Return the [X, Y] coordinate for the center point of the cell that contains the specified text.  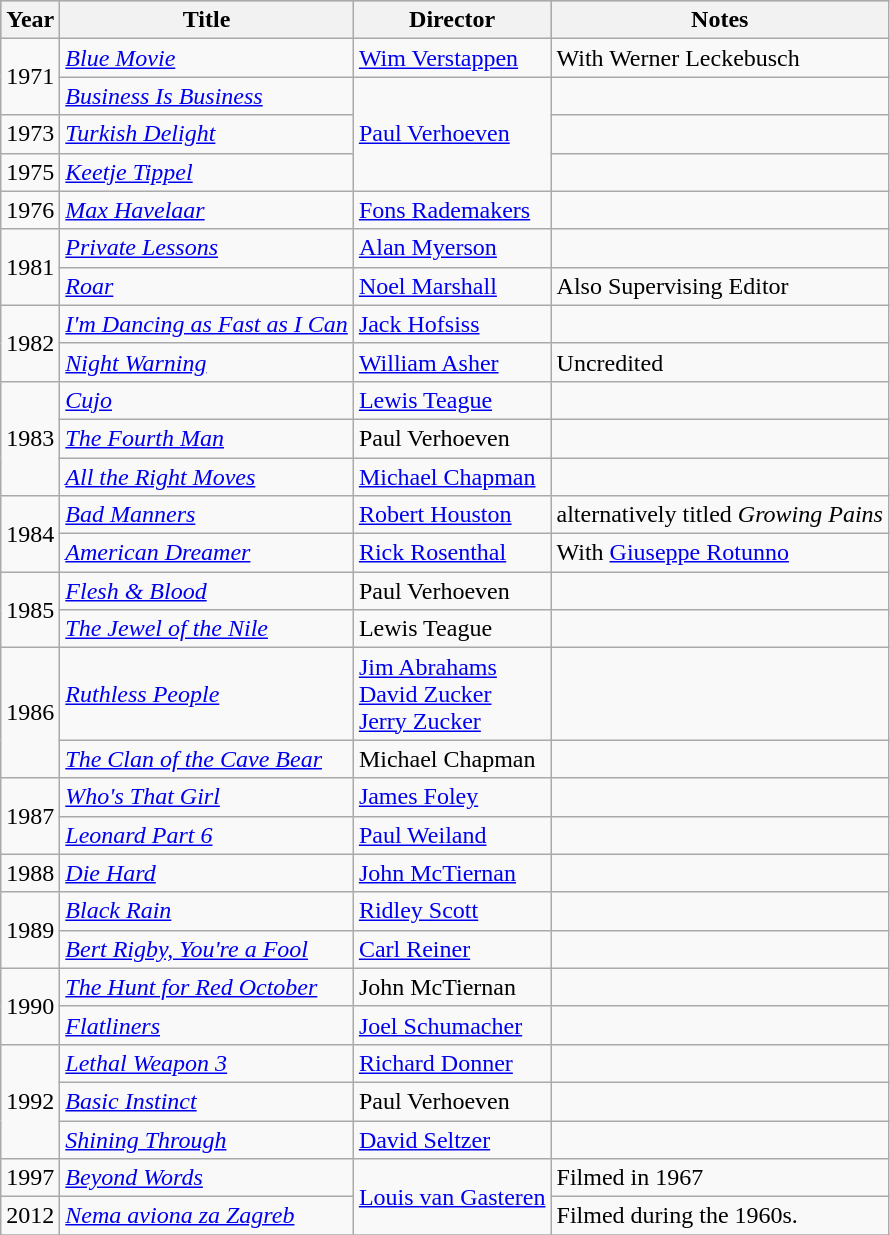
Fons Rademakers [452, 210]
Beyond Words [207, 1178]
Also Supervising Editor [720, 286]
Keetje Tippel [207, 172]
Nema aviona za Zagreb [207, 1216]
Uncredited [720, 362]
Filmed during the 1960s. [720, 1216]
Who's That Girl [207, 797]
Roar [207, 286]
1986 [30, 713]
Ridley Scott [452, 911]
Joel Schumacher [452, 1025]
1971 [30, 77]
Louis van Gasteren [452, 1197]
2012 [30, 1216]
1984 [30, 534]
Night Warning [207, 362]
Leonard Part 6 [207, 835]
Bad Manners [207, 515]
Jack Hofsiss [452, 324]
Basic Instinct [207, 1101]
With Werner Leckebusch [720, 58]
Filmed in 1967 [720, 1178]
I'm Dancing as Fast as I Can [207, 324]
1985 [30, 610]
American Dreamer [207, 553]
The Clan of the Cave Bear [207, 759]
Business Is Business [207, 96]
Title [207, 20]
alternatively titled Growing Pains [720, 515]
1997 [30, 1178]
Max Havelaar [207, 210]
Shining Through [207, 1139]
Flesh & Blood [207, 591]
The Fourth Man [207, 438]
Alan Myerson [452, 248]
Black Rain [207, 911]
James Foley [452, 797]
1981 [30, 267]
William Asher [452, 362]
1989 [30, 930]
The Hunt for Red October [207, 987]
Lethal Weapon 3 [207, 1063]
Cujo [207, 400]
Die Hard [207, 873]
David Seltzer [452, 1139]
The Jewel of the Nile [207, 629]
Notes [720, 20]
1987 [30, 816]
Paul Weiland [452, 835]
Bert Rigby, You're a Fool [207, 949]
1990 [30, 1006]
Director [452, 20]
Richard Donner [452, 1063]
Blue Movie [207, 58]
With Giuseppe Rotunno [720, 553]
Robert Houston [452, 515]
1976 [30, 210]
1975 [30, 172]
Year [30, 20]
All the Right Moves [207, 477]
1988 [30, 873]
Jim AbrahamsDavid ZuckerJerry Zucker [452, 694]
Noel Marshall [452, 286]
1992 [30, 1101]
Flatliners [207, 1025]
1973 [30, 134]
1982 [30, 343]
Turkish Delight [207, 134]
Carl Reiner [452, 949]
1983 [30, 438]
Ruthless People [207, 694]
Private Lessons [207, 248]
Wim Verstappen [452, 58]
Rick Rosenthal [452, 553]
